Determine the (X, Y) coordinate at the center of the cell enclosing the given text.  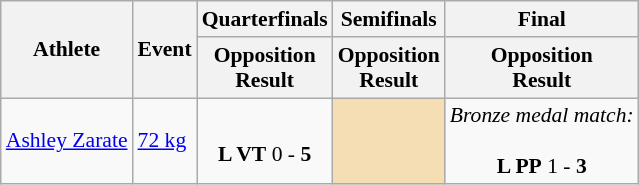
Semifinals (389, 19)
Ashley Zarate (67, 142)
72 kg (165, 142)
Quarterfinals (265, 19)
L VT 0 - 5 (265, 142)
Bronze medal match:L PP 1 - 3 (542, 142)
Final (542, 19)
Athlete (67, 50)
Event (165, 50)
